Locate the cell with the specified text and output its [X, Y] center coordinate. 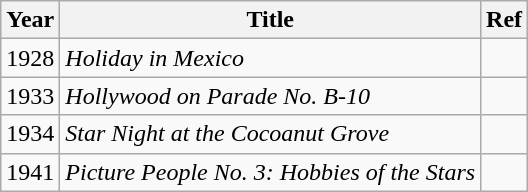
Holiday in Mexico [270, 58]
1933 [30, 96]
Picture People No. 3: Hobbies of the Stars [270, 172]
Year [30, 20]
Hollywood on Parade No. B-10 [270, 96]
1928 [30, 58]
1941 [30, 172]
Star Night at the Cocoanut Grove [270, 134]
Title [270, 20]
Ref [504, 20]
1934 [30, 134]
